Capture the cell that displays the provided text and extract its [x, y] central coordinate. 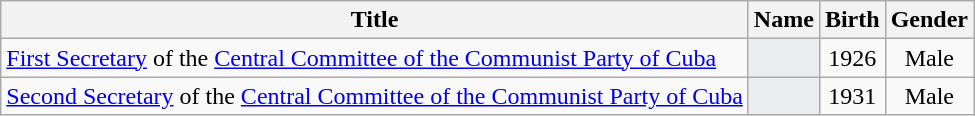
First Secretary of the Central Committee of the Communist Party of Cuba [375, 58]
Birth [852, 20]
1931 [852, 96]
1926 [852, 58]
Gender [929, 20]
Name [784, 20]
Second Secretary of the Central Committee of the Communist Party of Cuba [375, 96]
Title [375, 20]
